Capture the cell that displays the provided text and extract its (x, y) central coordinate. 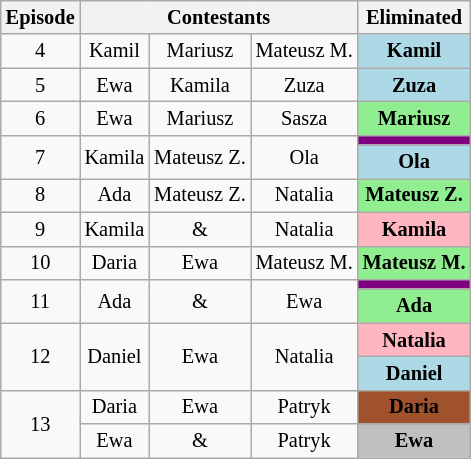
Episode (40, 17)
6 (40, 118)
7 (40, 156)
Eliminated (414, 17)
8 (40, 195)
9 (40, 229)
12 (40, 356)
Sasza (304, 118)
Contestants (219, 17)
4 (40, 51)
13 (40, 424)
11 (40, 300)
10 (40, 263)
5 (40, 85)
